Determine the (X, Y) coordinate at the center of the cell enclosing the given text.  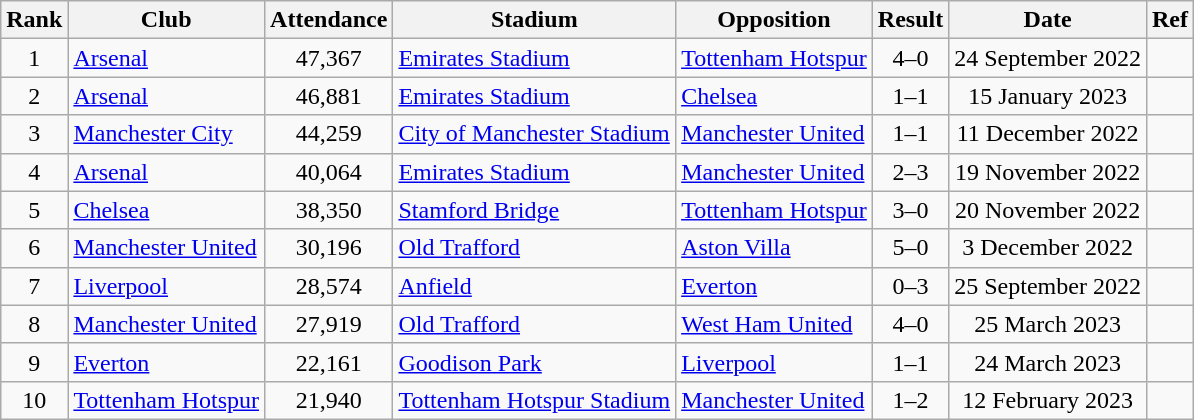
Ref (1170, 20)
3–0 (910, 210)
38,350 (329, 210)
40,064 (329, 172)
Rank (34, 20)
Goodison Park (534, 362)
Attendance (329, 20)
4 (34, 172)
Opposition (774, 20)
27,919 (329, 324)
8 (34, 324)
Tottenham Hotspur Stadium (534, 400)
5 (34, 210)
Aston Villa (774, 248)
Result (910, 20)
20 November 2022 (1048, 210)
11 December 2022 (1048, 134)
25 March 2023 (1048, 324)
0–3 (910, 286)
21,940 (329, 400)
12 February 2023 (1048, 400)
Club (166, 20)
City of Manchester Stadium (534, 134)
9 (34, 362)
Stadium (534, 20)
15 January 2023 (1048, 96)
Manchester City (166, 134)
28,574 (329, 286)
5–0 (910, 248)
West Ham United (774, 324)
2 (34, 96)
2–3 (910, 172)
10 (34, 400)
Date (1048, 20)
47,367 (329, 58)
22,161 (329, 362)
6 (34, 248)
Stamford Bridge (534, 210)
46,881 (329, 96)
1–2 (910, 400)
7 (34, 286)
Anfield (534, 286)
19 November 2022 (1048, 172)
24 March 2023 (1048, 362)
30,196 (329, 248)
3 December 2022 (1048, 248)
1 (34, 58)
44,259 (329, 134)
24 September 2022 (1048, 58)
3 (34, 134)
25 September 2022 (1048, 286)
